Locate the cell with the specified text and output its [x, y] center coordinate. 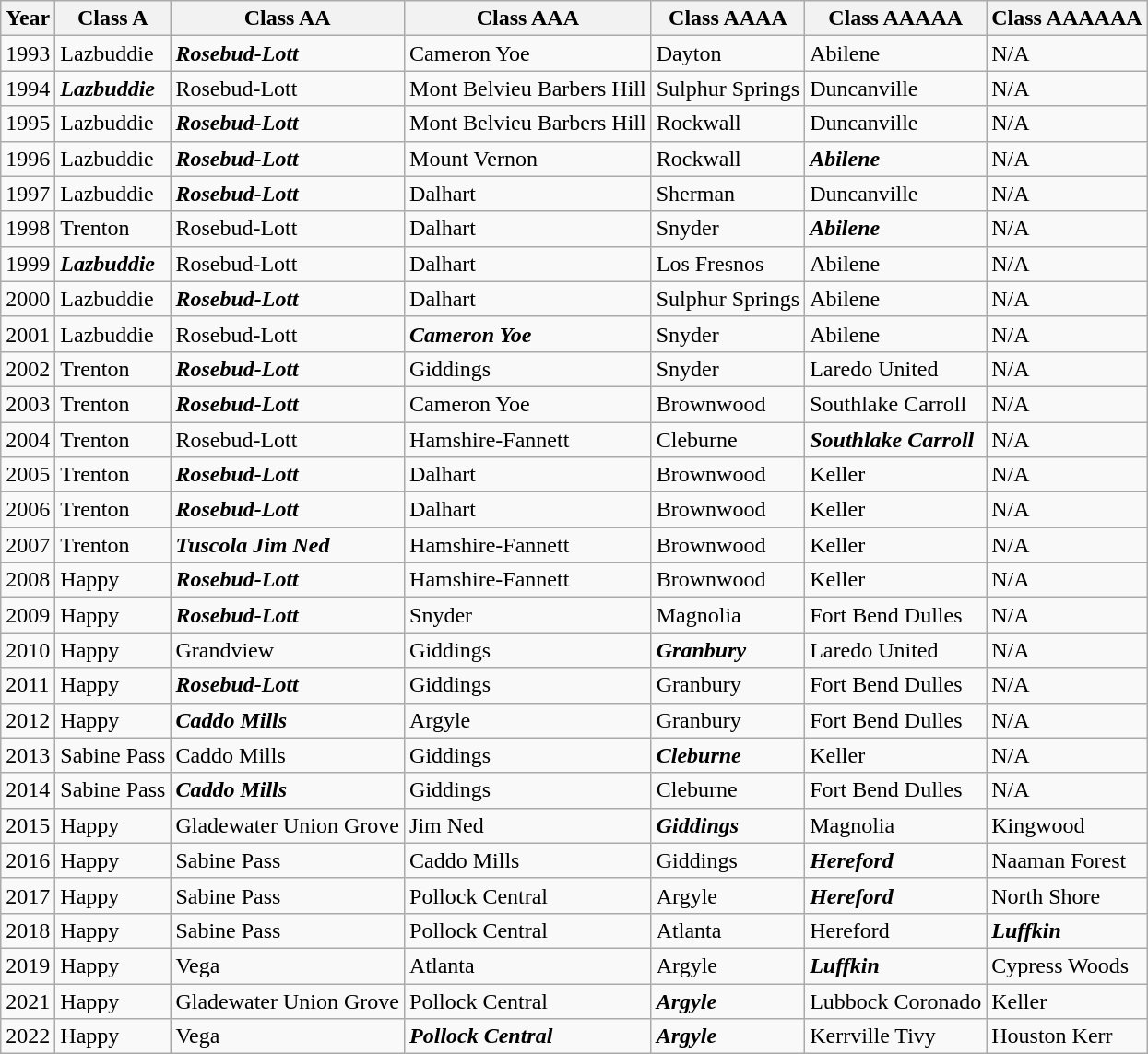
2000 [28, 299]
Cypress Woods [1067, 965]
1995 [28, 124]
2004 [28, 440]
Dayton [728, 53]
Year [28, 18]
Class AAAA [728, 18]
Grandview [288, 650]
Lubbock Coronado [896, 1001]
2017 [28, 895]
Class AAAAA [896, 18]
2006 [28, 510]
2014 [28, 790]
2009 [28, 615]
1997 [28, 194]
Naaman Forest [1067, 860]
2022 [28, 1036]
Houston Kerr [1067, 1036]
1994 [28, 89]
Class AA [288, 18]
2003 [28, 404]
Los Fresnos [728, 264]
Class A [112, 18]
1999 [28, 264]
Tuscola Jim Ned [288, 545]
2005 [28, 475]
Jim Ned [528, 825]
2015 [28, 825]
2007 [28, 545]
2018 [28, 930]
1993 [28, 53]
2019 [28, 965]
Class AAAAAA [1067, 18]
2001 [28, 334]
2013 [28, 755]
Kingwood [1067, 825]
Mount Vernon [528, 159]
2011 [28, 685]
1996 [28, 159]
Sherman [728, 194]
2010 [28, 650]
Class AAA [528, 18]
1998 [28, 229]
2008 [28, 580]
2016 [28, 860]
2012 [28, 720]
Kerrville Tivy [896, 1036]
North Shore [1067, 895]
2021 [28, 1001]
2002 [28, 369]
